Search for the cell housing the specified text and yield its (x, y) center coordinate. 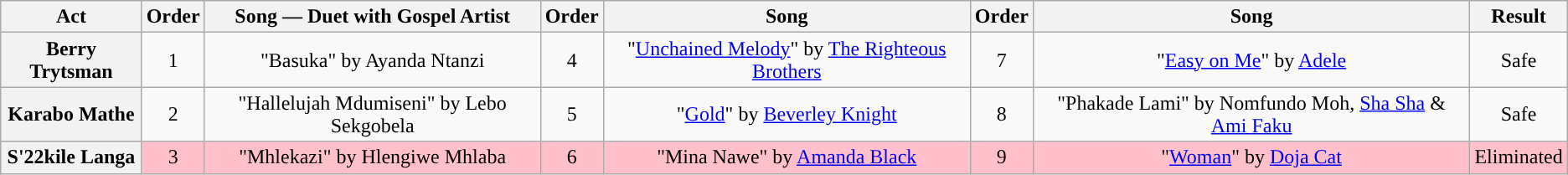
"Basuka" by Ayanda Ntanzi (372, 60)
"Mhlekazi" by Hlengiwe Mhlaba (372, 157)
3 (173, 157)
6 (571, 157)
S'22kile Langa (71, 157)
"Easy on Me" by Adele (1251, 60)
Karabo Mathe (71, 114)
Berry Trytsman (71, 60)
"Mina Nawe" by Amanda Black (787, 157)
4 (571, 60)
8 (1002, 114)
5 (571, 114)
"Unchained Melody" by The Righteous Brothers (787, 60)
Eliminated (1519, 157)
9 (1002, 157)
Act (71, 17)
"Phakade Lami" by Nomfundo Moh, Sha Sha & Ami Faku (1251, 114)
"Gold" by Beverley Knight (787, 114)
1 (173, 60)
"Hallelujah Mdumiseni" by Lebo Sekgobela (372, 114)
7 (1002, 60)
Result (1519, 17)
2 (173, 114)
Song — Duet with Gospel Artist (372, 17)
"Woman" by Doja Cat (1251, 157)
